Locate the cell with the specified text and output its [x, y] center coordinate. 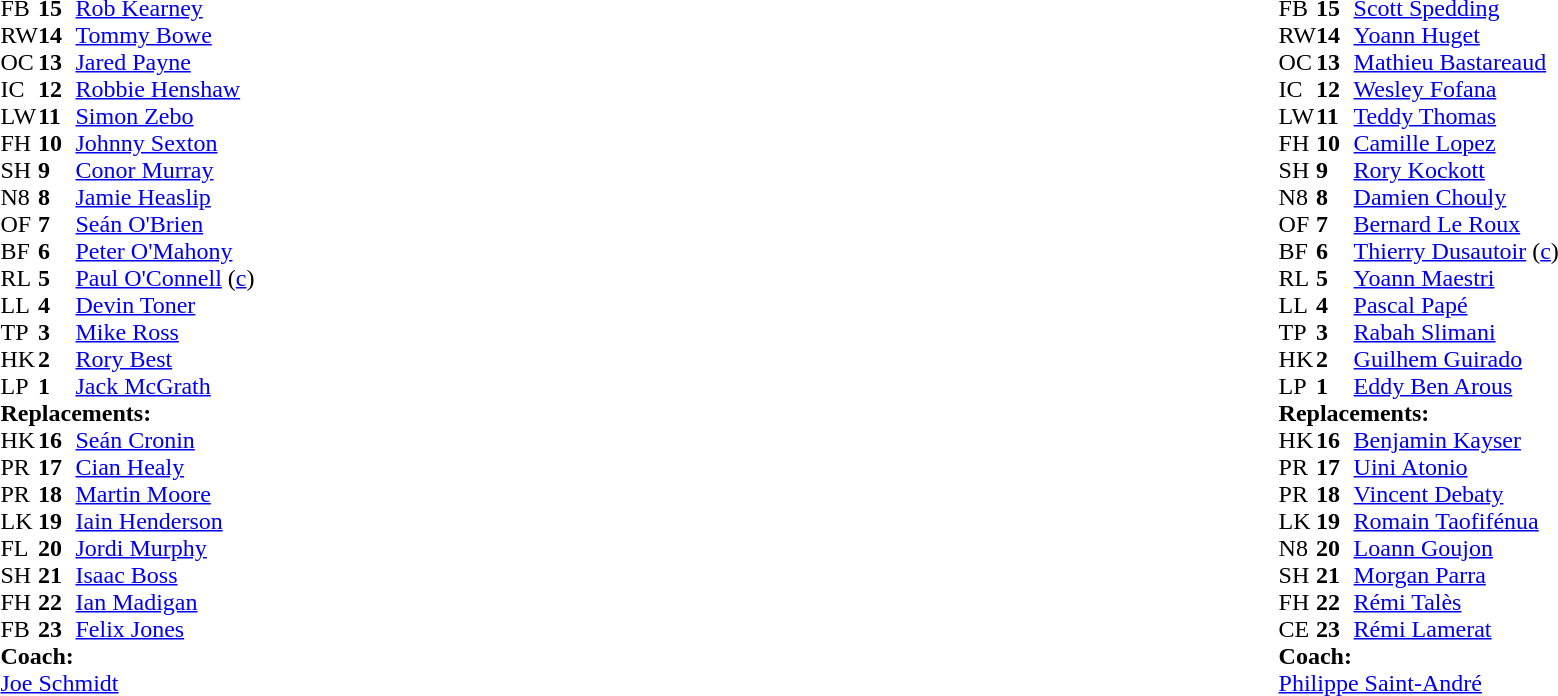
Tommy Bowe [166, 36]
Cian Healy [166, 468]
Rory Best [166, 360]
Peter O'Mahony [166, 252]
Jared Payne [166, 62]
Seán Cronin [166, 440]
Replacements: [127, 414]
FB [19, 630]
Jordi Murphy [166, 548]
Isaac Boss [166, 576]
Seán O'Brien [166, 224]
Ian Madigan [166, 602]
Martin Moore [166, 494]
CE [1298, 630]
Iain Henderson [166, 522]
Robbie Henshaw [166, 90]
Coach: [127, 656]
Johnny Sexton [166, 144]
Paul O'Connell (c) [166, 278]
Jack McGrath [166, 386]
Felix Jones [166, 630]
Devin Toner [166, 306]
FL [19, 548]
Mike Ross [166, 332]
Jamie Heaslip [166, 198]
Conor Murray [166, 170]
Simon Zebo [166, 116]
